Return the (x, y) coordinate for the center point of the cell that contains the specified text.  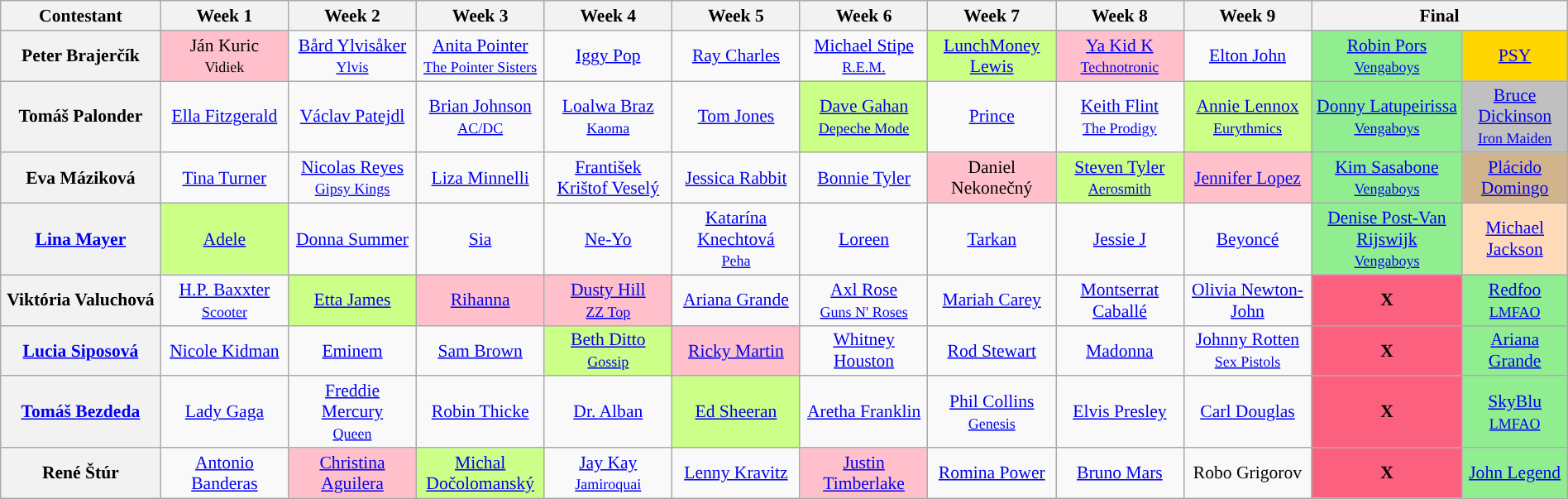
Liza Minnelli (480, 179)
Lina Mayer (81, 240)
Katarína Knechtová Peha (736, 240)
Lady Gaga (225, 412)
Freddie Mercury Queen (352, 412)
Redfoo LMFAO (1515, 300)
Brian Johnson AC/DC (480, 118)
Sia (480, 240)
SkyBlu LMFAO (1515, 412)
Lucia Siposová (81, 351)
Michael Stipe R.E.M. (863, 56)
Bruno Mars (1120, 473)
Tomáš Palonder (81, 118)
Donny Latupeirissa Vengaboys (1387, 118)
Plácido Domingo (1515, 179)
Eminem (352, 351)
Ne-Yo (609, 240)
Dusty Hill ZZ Top (609, 300)
Keith Flint The Prodigy (1120, 118)
Week 6 (863, 16)
Loalwa Braz Kaoma (609, 118)
Jay Kay Jamiroquai (609, 473)
Nicole Kidman (225, 351)
René Štúr (81, 473)
Carl Douglas (1247, 412)
Dave Gahan Depeche Mode (863, 118)
Week 4 (609, 16)
Viktória Valuchová (81, 300)
Ricky Martin (736, 351)
Rihanna (480, 300)
Steven Tyler Aerosmith (1120, 179)
Whitney Houston (863, 351)
LunchMoney Lewis (992, 56)
Tomáš Bezdeda (81, 412)
Prince (992, 118)
Week 8 (1120, 16)
Rod Stewart (992, 351)
Jessie J (1120, 240)
Jennifer Lopez (1247, 179)
Tarkan (992, 240)
Elton John (1247, 56)
Michal Dočolomanský (480, 473)
Peter Brajerčík (81, 56)
Elvis Presley (1120, 412)
Robo Grigorov (1247, 473)
Bruce Dickinson Iron Maiden (1515, 118)
Nicolas Reyes Gipsy Kings (352, 179)
Beyoncé (1247, 240)
Donna Summer (352, 240)
Iggy Pop (609, 56)
Final (1439, 16)
Week 3 (480, 16)
Christina Aguilera (352, 473)
Montserrat Caballé (1120, 300)
Ya Kid K Technotronic (1120, 56)
Ray Charles (736, 56)
Week 7 (992, 16)
Jessica Rabbit (736, 179)
PSY (1515, 56)
Sam Brown (480, 351)
Week 1 (225, 16)
Week 5 (736, 16)
Loreen (863, 240)
Dr. Alban (609, 412)
Mariah Carey (992, 300)
Beth Ditto Gossip (609, 351)
Antonio Banderas (225, 473)
Etta James (352, 300)
Bård Ylvisåker Ylvis (352, 56)
Week 9 (1247, 16)
Romina Power (992, 473)
František Krištof Veselý (609, 179)
Phil Collins Genesis (992, 412)
John Legend (1515, 473)
Olivia Newton-John (1247, 300)
Annie Lennox Eurythmics (1247, 118)
Axl Rose Guns N' Roses (863, 300)
Ella Fitzgerald (225, 118)
Denise Post-Van Rijswijk Vengaboys (1387, 240)
H.P. Baxxter Scooter (225, 300)
Robin Pors Vengaboys (1387, 56)
Václav Patejdl (352, 118)
Tom Jones (736, 118)
Adele (225, 240)
Justin Timberlake (863, 473)
Bonnie Tyler (863, 179)
Ján Kuric Vidiek (225, 56)
Ed Sheeran (736, 412)
Robin Thicke (480, 412)
Lenny Kravitz (736, 473)
Tina Turner (225, 179)
Kim Sasabone Vengaboys (1387, 179)
Daniel Nekonečný (992, 179)
Johnny Rotten Sex Pistols (1247, 351)
Michael Jackson (1515, 240)
Anita Pointer The Pointer Sisters (480, 56)
Week 2 (352, 16)
Contestant (81, 16)
Madonna (1120, 351)
Aretha Franklin (863, 412)
Eva Máziková (81, 179)
